For the text-containing cell, return its midpoint in (X, Y) coordinate format. 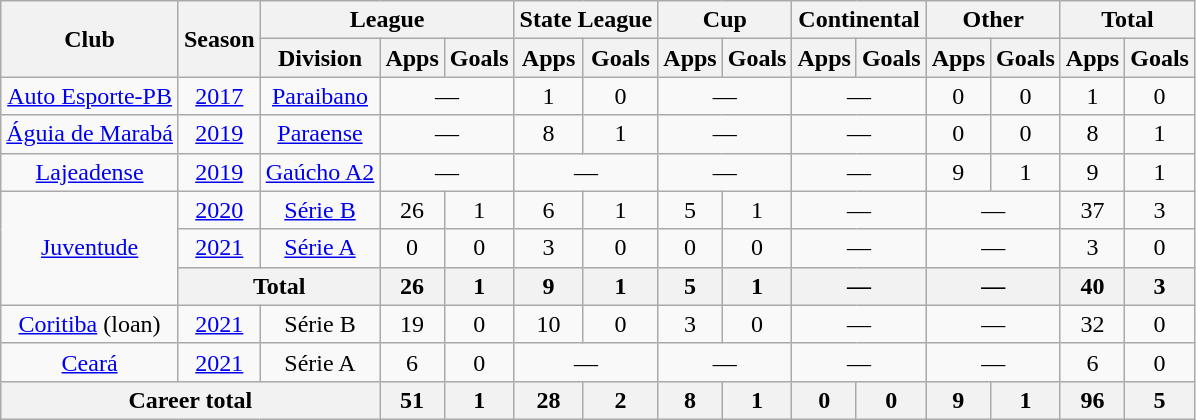
Juventude (90, 248)
2020 (219, 210)
League (387, 20)
Lajeadense (90, 172)
19 (412, 324)
Other (993, 20)
Auto Esporte-PB (90, 96)
Paraibano (320, 96)
28 (548, 400)
Continental (859, 20)
2017 (219, 96)
State League (586, 20)
10 (548, 324)
Paraense (320, 134)
Gaúcho A2 (320, 172)
40 (1092, 286)
51 (412, 400)
Division (320, 58)
Season (219, 39)
37 (1092, 210)
Ceará (90, 362)
32 (1092, 324)
Águia de Marabá (90, 134)
96 (1092, 400)
Cup (725, 20)
Coritiba (loan) (90, 324)
Club (90, 39)
2 (620, 400)
Career total (190, 400)
